From the cell containing the given text, extract its center point as (x, y) coordinate. 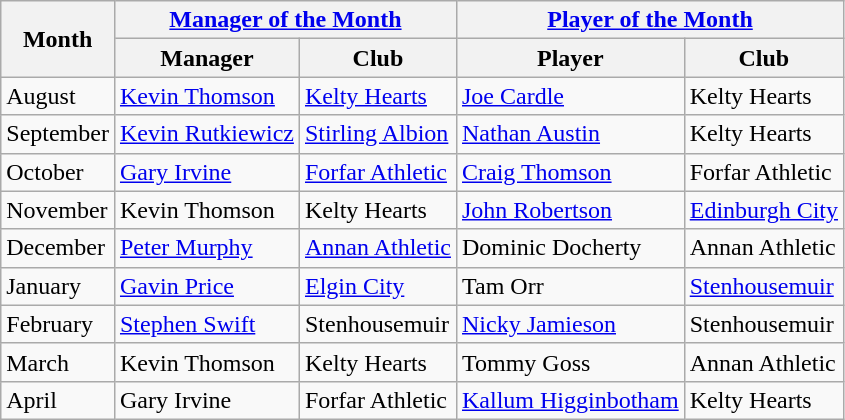
Dominic Docherty (570, 248)
Stirling Albion (378, 134)
Manager (206, 58)
Craig Thomson (570, 172)
Elgin City (378, 286)
Nathan Austin (570, 134)
Tam Orr (570, 286)
January (58, 286)
Tommy Goss (570, 362)
December (58, 248)
August (58, 96)
February (58, 324)
Kevin Rutkiewicz (206, 134)
Peter Murphy (206, 248)
Joe Cardle (570, 96)
Edinburgh City (764, 210)
Player of the Month (650, 20)
Manager of the Month (285, 20)
John Robertson (570, 210)
Player (570, 58)
Gavin Price (206, 286)
March (58, 362)
Nicky Jamieson (570, 324)
October (58, 172)
April (58, 400)
Month (58, 39)
November (58, 210)
Stephen Swift (206, 324)
Kallum Higginbotham (570, 400)
September (58, 134)
